Scan for the cell matching the given text and deliver its [x, y] coordinate at center. 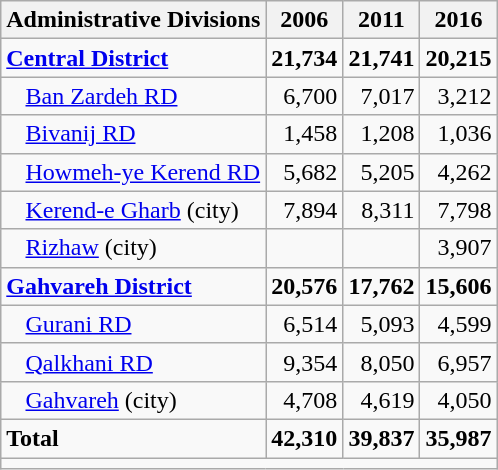
21,741 [382, 58]
4,262 [458, 172]
39,837 [382, 438]
7,894 [304, 210]
4,050 [458, 400]
1,458 [304, 134]
Rizhaw (city) [134, 248]
Total [134, 438]
21,734 [304, 58]
17,762 [382, 286]
6,700 [304, 96]
35,987 [458, 438]
Kerend-e Gharb (city) [134, 210]
42,310 [304, 438]
9,354 [304, 362]
Central District [134, 58]
20,215 [458, 58]
Howmeh-ye Kerend RD [134, 172]
6,957 [458, 362]
1,036 [458, 134]
4,599 [458, 324]
5,682 [304, 172]
8,311 [382, 210]
20,576 [304, 286]
Bivanij RD [134, 134]
6,514 [304, 324]
2016 [458, 20]
Gahvareh (city) [134, 400]
Gurani RD [134, 324]
2011 [382, 20]
7,798 [458, 210]
3,907 [458, 248]
Ban Zardeh RD [134, 96]
4,708 [304, 400]
3,212 [458, 96]
2006 [304, 20]
Administrative Divisions [134, 20]
Qalkhani RD [134, 362]
1,208 [382, 134]
5,093 [382, 324]
5,205 [382, 172]
Gahvareh District [134, 286]
15,606 [458, 286]
8,050 [382, 362]
4,619 [382, 400]
7,017 [382, 96]
